From the cell containing the given text, extract its center point as (x, y) coordinate. 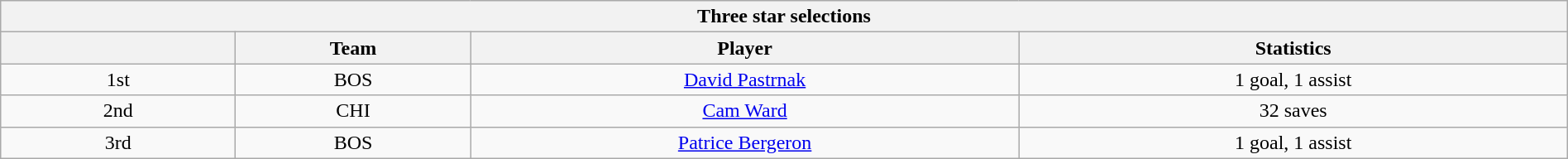
Team (353, 48)
2nd (118, 111)
Cam Ward (744, 111)
David Pastrnak (744, 79)
Player (744, 48)
Three star selections (784, 17)
32 saves (1293, 111)
Statistics (1293, 48)
1st (118, 79)
Patrice Bergeron (744, 142)
3rd (118, 142)
CHI (353, 111)
